Provide the [X, Y] coordinate of the cell's center where the given text is located.  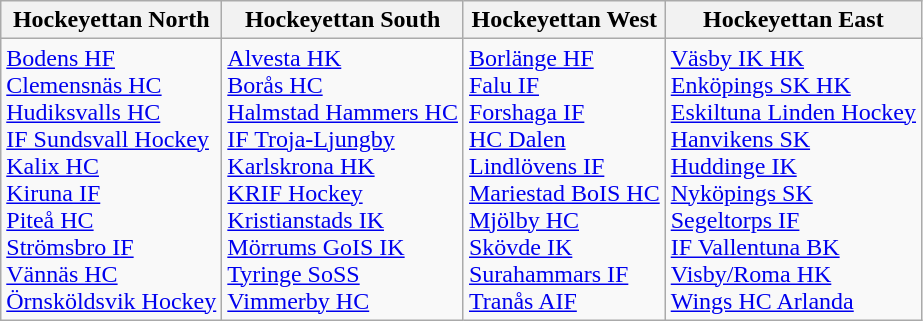
Hockeyettan South [343, 20]
Hockeyettan West [564, 20]
Bodens HF Clemensnäs HC Hudiksvalls HC IF Sundsvall Hockey Kalix HC Kiruna IF Piteå HC Strömsbro IF Vännäs HC Örnsköldsvik Hockey [112, 180]
Hockeyettan East [793, 20]
Alvesta HK Borås HC Halmstad Hammers HC IF Troja-Ljungby Karlskrona HK KRIF Hockey Kristianstads IK Mörrums GoIS IK Tyringe SoSS Vimmerby HC [343, 180]
Hockeyettan North [112, 20]
Borlänge HF Falu IF Forshaga IF HC Dalen Lindlövens IF Mariestad BoIS HC Mjölby HC Skövde IK Surahammars IF Tranås AIF [564, 180]
